Identify which cell holds the provided text, then report its (x, y) central coordinate. 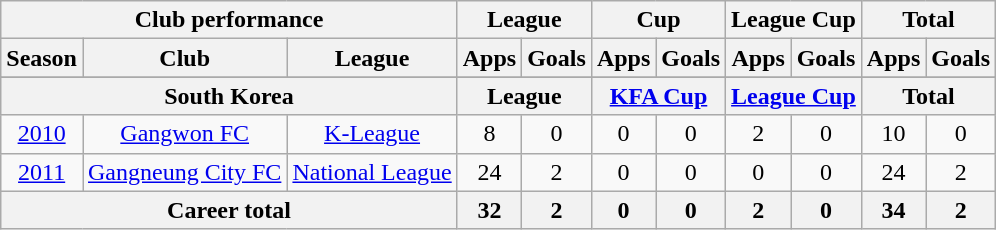
Club (184, 58)
10 (893, 134)
KFA Cup (658, 96)
South Korea (229, 96)
K-League (372, 134)
Club performance (229, 20)
National League (372, 172)
Career total (229, 210)
34 (893, 210)
2010 (42, 134)
Gangneung City FC (184, 172)
Gangwon FC (184, 134)
Cup (658, 20)
32 (489, 210)
Season (42, 58)
8 (489, 134)
2011 (42, 172)
